From the cell containing the given text, extract its center point as (x, y) coordinate. 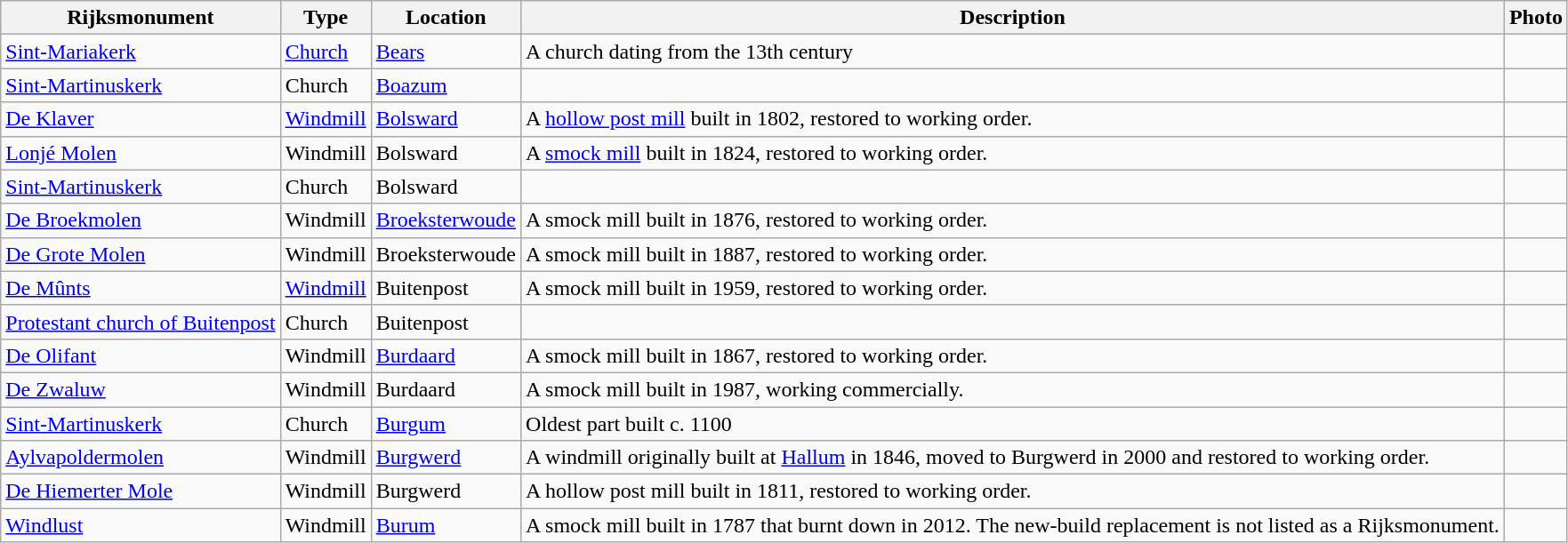
A smock mill built in 1787 that burnt down in 2012. The new-build replacement is not listed as a Rijksmonument. (1013, 525)
A smock mill built in 1876, restored to working order. (1013, 220)
A church dating from the 13th century (1013, 52)
A smock mill built in 1959, restored to working order. (1013, 288)
Boazum (446, 85)
De Hiemerter Mole (141, 491)
Oldest part built c. 1100 (1013, 424)
Aylvapoldermolen (141, 458)
De Broekmolen (141, 220)
De Zwaluw (141, 389)
Photo (1535, 18)
De Olifant (141, 355)
A hollow post mill built in 1802, restored to working order. (1013, 119)
Protestant church of Buitenpost (141, 322)
Sint-Mariakerk (141, 52)
A hollow post mill built in 1811, restored to working order. (1013, 491)
Description (1013, 18)
Windlust (141, 525)
De Grote Molen (141, 254)
A smock mill built in 1987, working commercially. (1013, 389)
Lonjé Molen (141, 153)
Burum (446, 525)
Rijksmonument (141, 18)
A smock mill built in 1887, restored to working order. (1013, 254)
Burgum (446, 424)
De Mûnts (141, 288)
De Klaver (141, 119)
A smock mill built in 1824, restored to working order. (1013, 153)
Type (326, 18)
Bears (446, 52)
A windmill originally built at Hallum in 1846, moved to Burgwerd in 2000 and restored to working order. (1013, 458)
A smock mill built in 1867, restored to working order. (1013, 355)
Location (446, 18)
